Search for the cell housing the specified text and yield its [X, Y] center coordinate. 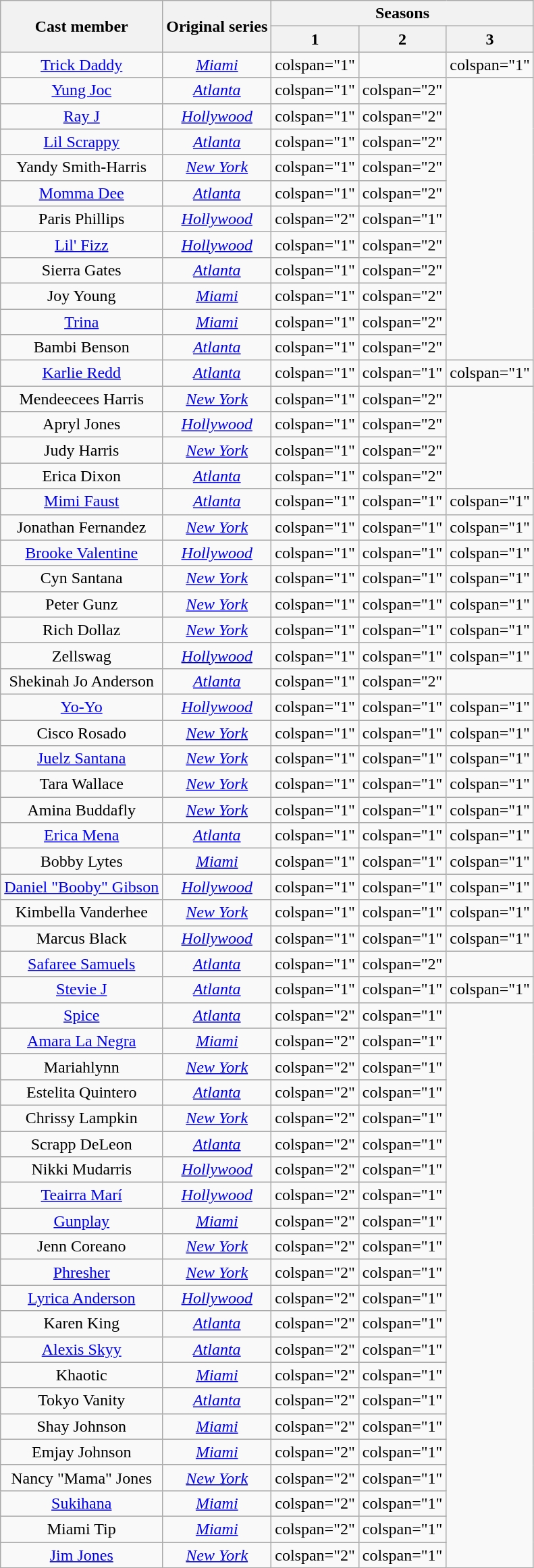
Yandy Smith-Harris [82, 167]
Amara La Negra [82, 1041]
Chrissy Lampkin [82, 1118]
Estelita Quintero [82, 1092]
Jim Jones [82, 1555]
Marcus Black [82, 938]
Erica Mena [82, 836]
Nikki Mudarris [82, 1170]
Daniel "Booby" Gibson [82, 887]
Zellswag [82, 655]
Juelz Santana [82, 759]
Judy Harris [82, 450]
Peter Gunz [82, 604]
Brooke Valentine [82, 553]
Phresher [82, 1272]
Amina Buddafly [82, 810]
Tokyo Vanity [82, 1401]
Lyrica Anderson [82, 1298]
Sierra Gates [82, 270]
Bambi Benson [82, 348]
Mendeecees Harris [82, 399]
Cyn Santana [82, 578]
Jonathan Fernandez [82, 527]
Stevie J [82, 990]
Alexis Skyy [82, 1349]
Momma Dee [82, 193]
Mimi Faust [82, 502]
Scrapp DeLeon [82, 1144]
Joy Young [82, 296]
Teairra Marí [82, 1195]
3 [490, 39]
1 [315, 39]
Yo-Yo [82, 707]
Apryl Jones [82, 425]
Yung Joc [82, 90]
Cast member [82, 26]
Trina [82, 322]
Shay Johnson [82, 1426]
Shekinah Jo Anderson [82, 681]
Paris Phillips [82, 219]
Trick Daddy [82, 65]
Rich Dollaz [82, 630]
Spice [82, 1015]
Karen King [82, 1324]
Khaotic [82, 1375]
Emjay Johnson [82, 1452]
Bobby Lytes [82, 861]
Lil' Fizz [82, 244]
Lil Scrappy [82, 142]
2 [402, 39]
Karlie Redd [82, 373]
Safaree Samuels [82, 964]
Sukihana [82, 1503]
Tara Wallace [82, 784]
Original series [217, 26]
Erica Dixon [82, 476]
Kimbella Vanderhee [82, 913]
Seasons [402, 13]
Jenn Coreano [82, 1247]
Nancy "Mama" Jones [82, 1478]
Gunplay [82, 1221]
Miami Tip [82, 1529]
Cisco Rosado [82, 732]
Ray J [82, 116]
Mariahlynn [82, 1066]
